Extract the (X, Y) coordinate from the center of the cell holding the provided text.  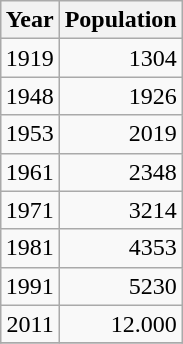
1991 (30, 286)
1953 (30, 134)
1304 (120, 58)
1926 (120, 96)
12.000 (120, 324)
4353 (120, 248)
1981 (30, 248)
1971 (30, 210)
1961 (30, 172)
2348 (120, 172)
1919 (30, 58)
2019 (120, 134)
Population (120, 20)
2011 (30, 324)
5230 (120, 286)
Year (30, 20)
3214 (120, 210)
1948 (30, 96)
